Output the [X, Y] coordinate of the center of the cell containing the given text.  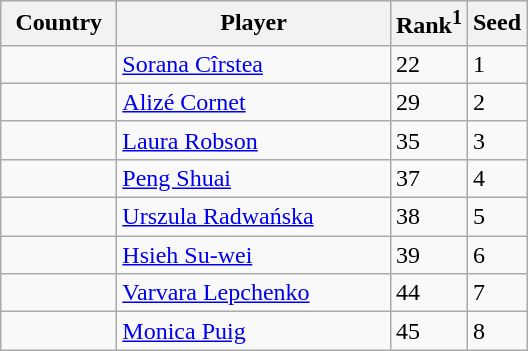
Varvara Lepchenko [254, 293]
Laura Robson [254, 140]
38 [428, 217]
45 [428, 331]
29 [428, 102]
37 [428, 178]
Hsieh Su-wei [254, 255]
3 [496, 140]
22 [428, 64]
Country [59, 24]
Player [254, 24]
8 [496, 331]
Monica Puig [254, 331]
1 [496, 64]
2 [496, 102]
5 [496, 217]
7 [496, 293]
Alizé Cornet [254, 102]
Peng Shuai [254, 178]
Rank1 [428, 24]
6 [496, 255]
39 [428, 255]
44 [428, 293]
Seed [496, 24]
Sorana Cîrstea [254, 64]
35 [428, 140]
Urszula Radwańska [254, 217]
4 [496, 178]
